Provide the (x, y) coordinate of the cell's center where the given text is located.  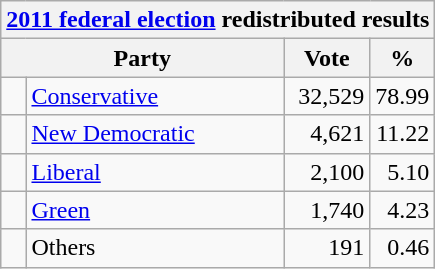
% (402, 58)
2011 federal election redistributed results (218, 20)
Green (155, 210)
191 (327, 248)
1,740 (327, 210)
Party (142, 58)
78.99 (402, 96)
Conservative (155, 96)
Vote (327, 58)
New Democratic (155, 134)
4,621 (327, 134)
5.10 (402, 172)
32,529 (327, 96)
2,100 (327, 172)
0.46 (402, 248)
4.23 (402, 210)
Liberal (155, 172)
11.22 (402, 134)
Others (155, 248)
